Return the (x, y) coordinate for the center point of the cell that contains the specified text.  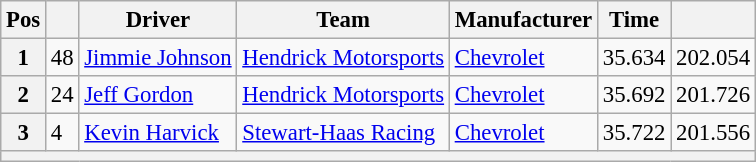
202.054 (714, 58)
Pos (24, 20)
48 (62, 58)
35.722 (634, 133)
2 (24, 95)
Stewart-Haas Racing (343, 133)
24 (62, 95)
Kevin Harvick (158, 133)
201.726 (714, 95)
Jimmie Johnson (158, 58)
35.634 (634, 58)
Time (634, 20)
Jeff Gordon (158, 95)
Driver (158, 20)
201.556 (714, 133)
1 (24, 58)
4 (62, 133)
35.692 (634, 95)
Team (343, 20)
3 (24, 133)
Manufacturer (523, 20)
